Locate the cell with the specified text and output its (X, Y) center coordinate. 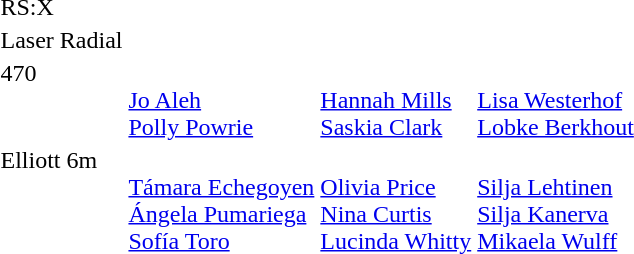
Jo AlehPolly Powrie (222, 100)
Hannah MillsSaskia Clark (396, 100)
